Identify which cell holds the provided text, then report its [X, Y] central coordinate. 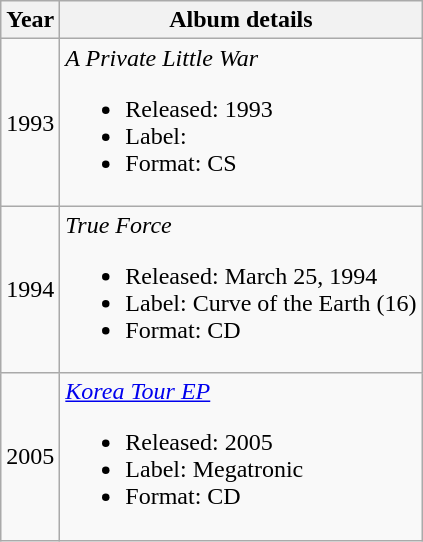
Year [30, 20]
A Private Little WarReleased: 1993Label:Format: CS [241, 122]
Korea Tour EPReleased: 2005Label: MegatronicFormat: CD [241, 456]
2005 [30, 456]
Album details [241, 20]
True ForceReleased: March 25, 1994Label: Curve of the Earth (16)Format: CD [241, 290]
1994 [30, 290]
1993 [30, 122]
